Scan for the cell matching the given text and deliver its [X, Y] coordinate at center. 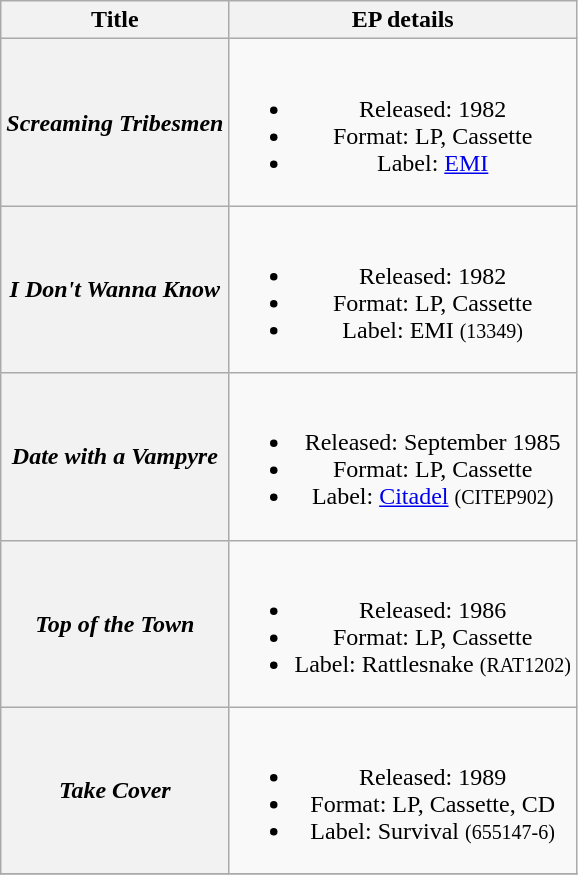
Top of the Town [115, 624]
Released: 1989Format: LP, Cassette, CDLabel: Survival (655147-6) [402, 790]
Screaming Tribesmen [115, 122]
Take Cover [115, 790]
Released: September 1985Format: LP, CassetteLabel: Citadel (CITEP902) [402, 456]
Released: 1986Format: LP, CassetteLabel: Rattlesnake (RAT1202) [402, 624]
Released: 1982Format: LP, CassetteLabel: EMI [402, 122]
Released: 1982Format: LP, CassetteLabel: EMI (13349) [402, 290]
EP details [402, 20]
Date with a Vampyre [115, 456]
I Don't Wanna Know [115, 290]
Title [115, 20]
